Extract the [X, Y] coordinate from the center of the cell holding the provided text.  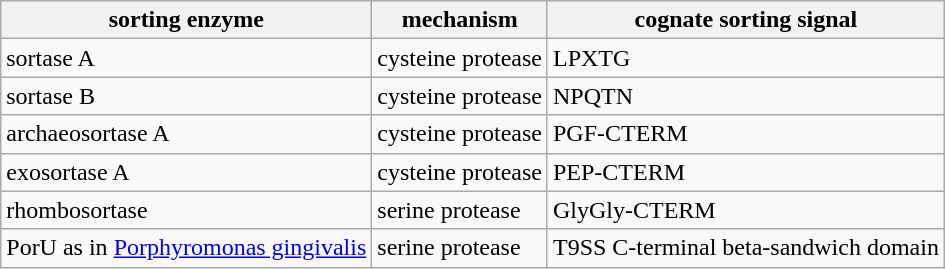
PorU as in Porphyromonas gingivalis [186, 248]
cognate sorting signal [746, 20]
LPXTG [746, 58]
sorting enzyme [186, 20]
PGF-CTERM [746, 134]
sortase A [186, 58]
T9SS C-terminal beta-sandwich domain [746, 248]
sortase B [186, 96]
exosortase A [186, 172]
archaeosortase A [186, 134]
PEP-CTERM [746, 172]
mechanism [460, 20]
NPQTN [746, 96]
rhombosortase [186, 210]
GlyGly-CTERM [746, 210]
